Return (x, y) of the center of cell containing provided text 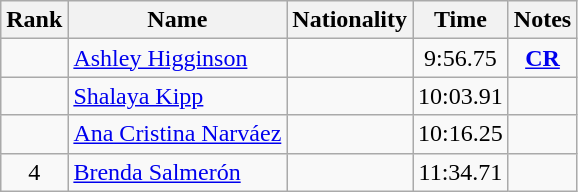
Ashley Higginson (178, 58)
10:16.25 (461, 134)
Ana Cristina Narváez (178, 134)
Shalaya Kipp (178, 96)
Nationality (350, 20)
Notes (542, 20)
Time (461, 20)
10:03.91 (461, 96)
4 (34, 172)
CR (542, 58)
11:34.71 (461, 172)
Rank (34, 20)
9:56.75 (461, 58)
Brenda Salmerón (178, 172)
Name (178, 20)
